Search for the cell housing the specified text and yield its (x, y) center coordinate. 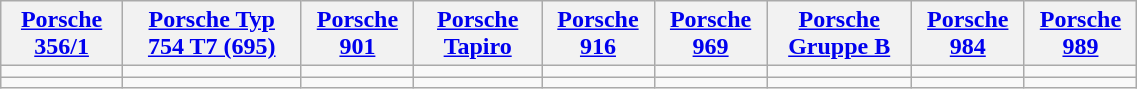
Porsche 916 (598, 34)
Porsche 989 (1080, 34)
Porsche Tapiro (478, 34)
Porsche 969 (710, 34)
Porsche Typ 754 T7 (695) (212, 34)
Porsche 356/1 (62, 34)
Porsche Gruppe B (840, 34)
Porsche 901 (358, 34)
Porsche 984 (968, 34)
